Pinpoint the cell where the given text exists, returning its (X, Y) midpoint coordinate. 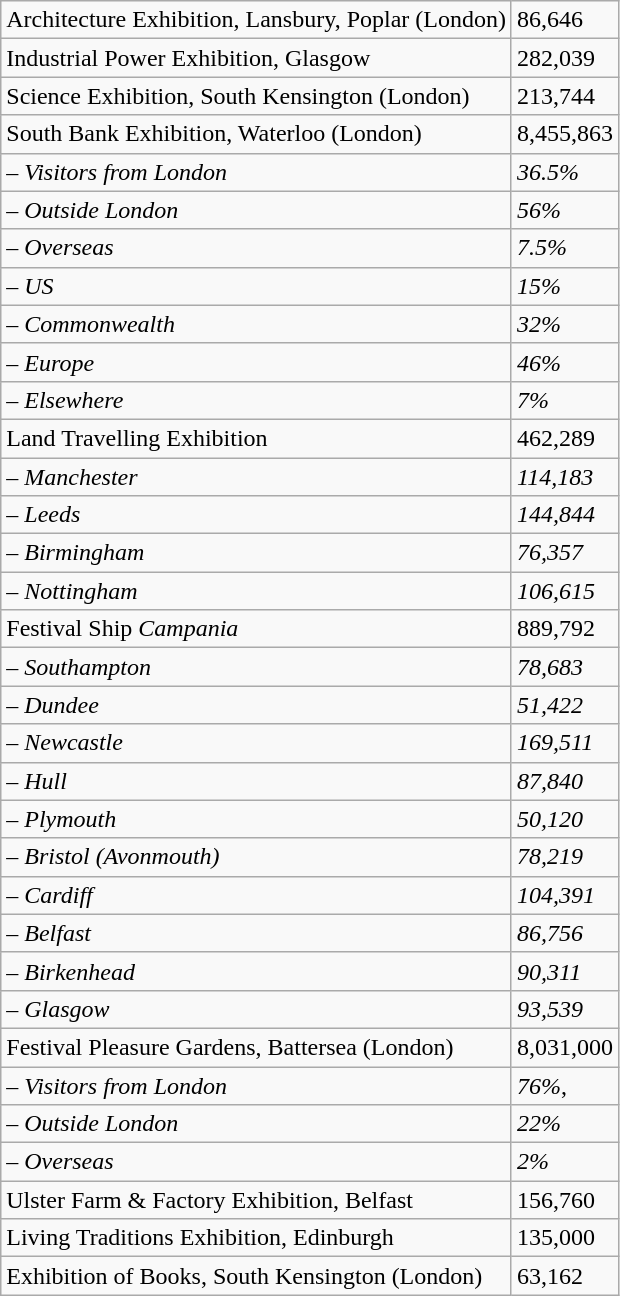
106,615 (564, 591)
Ulster Farm & Factory Exhibition, Belfast (256, 1200)
90,311 (564, 971)
– Glasgow (256, 1009)
22% (564, 1124)
Festival Ship Campania (256, 629)
– Bristol (Avonmouth) (256, 857)
76%, (564, 1085)
46% (564, 362)
– Elsewhere (256, 400)
– Hull (256, 781)
156,760 (564, 1200)
889,792 (564, 629)
169,511 (564, 743)
462,289 (564, 438)
Living Traditions Exhibition, Edinburgh (256, 1238)
Science Exhibition, South Kensington (London) (256, 96)
36.5% (564, 172)
282,039 (564, 58)
86,756 (564, 933)
144,844 (564, 515)
7.5% (564, 248)
56% (564, 210)
104,391 (564, 895)
51,422 (564, 705)
93,539 (564, 1009)
32% (564, 324)
– Commonwealth (256, 324)
– Plymouth (256, 819)
Architecture Exhibition, Lansbury, Poplar (London) (256, 20)
– Birkenhead (256, 971)
South Bank Exhibition, Waterloo (London) (256, 134)
– Europe (256, 362)
87,840 (564, 781)
50,120 (564, 819)
– Birmingham (256, 553)
114,183 (564, 477)
2% (564, 1162)
– Cardiff (256, 895)
– Leeds (256, 515)
135,000 (564, 1238)
– Belfast (256, 933)
– Southampton (256, 667)
76,357 (564, 553)
63,162 (564, 1276)
Exhibition of Books, South Kensington (London) (256, 1276)
– Nottingham (256, 591)
8,455,863 (564, 134)
Land Travelling Exhibition (256, 438)
78,683 (564, 667)
15% (564, 286)
– Manchester (256, 477)
Festival Pleasure Gardens, Battersea (London) (256, 1047)
– Newcastle (256, 743)
8,031,000 (564, 1047)
78,219 (564, 857)
Industrial Power Exhibition, Glasgow (256, 58)
– US (256, 286)
213,744 (564, 96)
7% (564, 400)
– Dundee (256, 705)
86,646 (564, 20)
